Determine the [X, Y] coordinate at the center of the cell enclosing the given text.  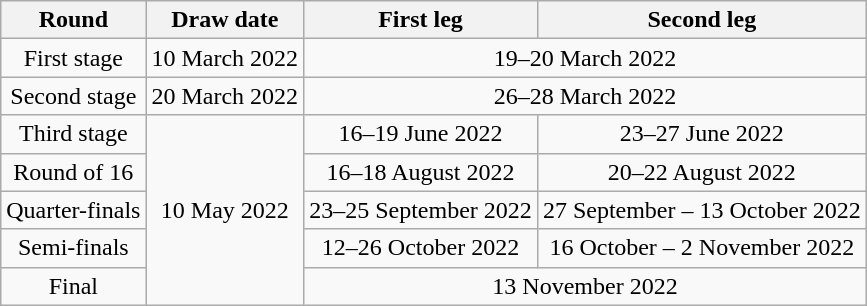
19–20 March 2022 [586, 58]
Quarter-finals [74, 210]
20–22 August 2022 [702, 172]
12–26 October 2022 [421, 248]
Second stage [74, 96]
First stage [74, 58]
10 March 2022 [225, 58]
Final [74, 286]
20 March 2022 [225, 96]
26–28 March 2022 [586, 96]
27 September – 13 October 2022 [702, 210]
23–25 September 2022 [421, 210]
16–18 August 2022 [421, 172]
16 October – 2 November 2022 [702, 248]
13 November 2022 [586, 286]
Round of 16 [74, 172]
Semi-finals [74, 248]
Round [74, 20]
Draw date [225, 20]
16–19 June 2022 [421, 134]
10 May 2022 [225, 210]
23–27 June 2022 [702, 134]
Second leg [702, 20]
First leg [421, 20]
Third stage [74, 134]
